Scan for the cell matching the given text and deliver its [X, Y] coordinate at center. 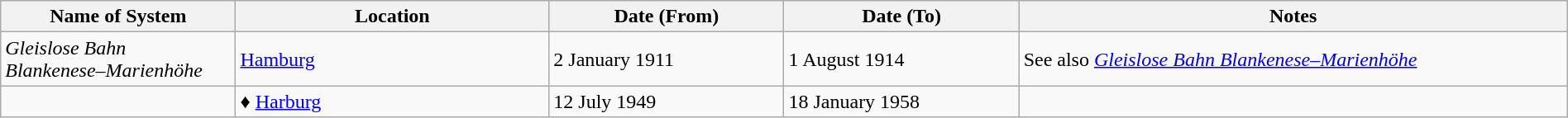
18 January 1958 [901, 101]
See also Gleislose Bahn Blankenese–Marienhöhe [1293, 59]
12 July 1949 [667, 101]
Date (From) [667, 17]
Date (To) [901, 17]
Location [392, 17]
1 August 1914 [901, 59]
♦ Harburg [392, 101]
Gleislose Bahn Blankenese–Marienhöhe [118, 59]
Notes [1293, 17]
Name of System [118, 17]
Hamburg [392, 59]
2 January 1911 [667, 59]
